Locate the cell with the specified text and output its [X, Y] center coordinate. 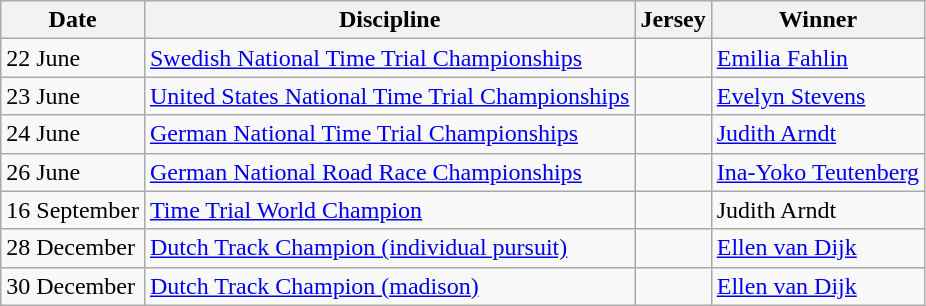
Date [73, 20]
Jersey [673, 20]
United States National Time Trial Championships [389, 96]
Swedish National Time Trial Championships [389, 58]
24 June [73, 134]
Ina-Yoko Teutenberg [818, 172]
28 December [73, 248]
16 September [73, 210]
German National Time Trial Championships [389, 134]
Discipline [389, 20]
26 June [73, 172]
22 June [73, 58]
German National Road Race Championships [389, 172]
Emilia Fahlin [818, 58]
Winner [818, 20]
Evelyn Stevens [818, 96]
23 June [73, 96]
Dutch Track Champion (madison) [389, 286]
30 December [73, 286]
Time Trial World Champion [389, 210]
Dutch Track Champion (individual pursuit) [389, 248]
